Determine the [X, Y] coordinate at the center of the cell enclosing the given text.  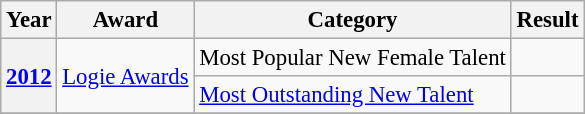
Year [29, 20]
Award [126, 20]
Category [352, 20]
2012 [29, 76]
Most Outstanding New Talent [352, 95]
Most Popular New Female Talent [352, 58]
Logie Awards [126, 76]
Result [548, 20]
